Extract the [X, Y] coordinate from the center of the cell holding the provided text.  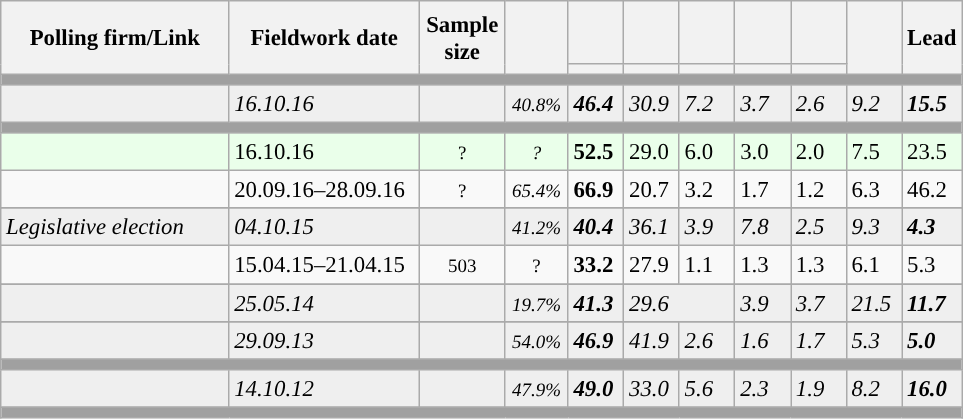
41.3 [596, 303]
21.5 [874, 303]
23.5 [932, 152]
8.2 [874, 388]
41.2% [536, 227]
19.7% [536, 303]
29.0 [652, 152]
15.5 [932, 104]
40.4 [596, 227]
9.2 [874, 104]
11.7 [932, 303]
2.5 [818, 227]
33.2 [596, 265]
3.0 [763, 152]
1.6 [763, 340]
16.0 [932, 388]
66.9 [596, 190]
7.2 [707, 104]
15.04.15–21.04.15 [324, 265]
25.05.14 [324, 303]
52.5 [596, 152]
2.3 [763, 388]
Legislative election [115, 227]
1.9 [818, 388]
3.2 [707, 190]
1.2 [818, 190]
6.3 [874, 190]
20.09.16–28.09.16 [324, 190]
9.3 [874, 227]
49.0 [596, 388]
7.5 [874, 152]
Polling firm/Link [115, 38]
6.1 [874, 265]
Fieldwork date [324, 38]
503 [462, 265]
30.9 [652, 104]
33.0 [652, 388]
04.10.15 [324, 227]
36.1 [652, 227]
5.0 [932, 340]
4.3 [932, 227]
7.8 [763, 227]
54.0% [536, 340]
29.09.13 [324, 340]
46.4 [596, 104]
47.9% [536, 388]
29.6 [680, 303]
41.9 [652, 340]
14.10.12 [324, 388]
46.9 [596, 340]
Samplesize [462, 38]
Lead [932, 38]
1.1 [707, 265]
5.6 [707, 388]
20.7 [652, 190]
40.8% [536, 104]
6.0 [707, 152]
2.0 [818, 152]
65.4% [536, 190]
46.2 [932, 190]
27.9 [652, 265]
